Detect which cell encompasses the target text, then output its [X, Y] center coordinate. 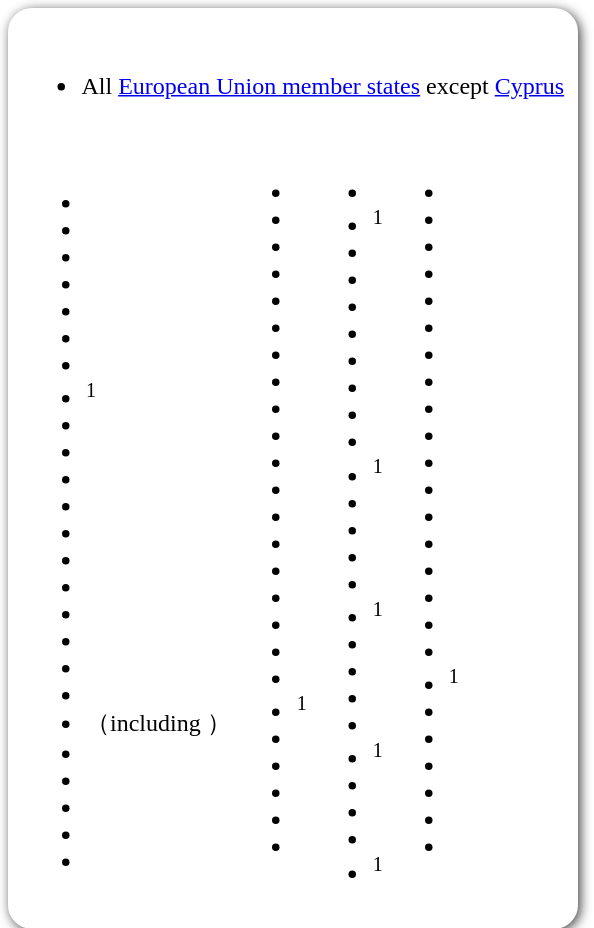
11111 [348, 518]
1（including ） [128, 518]
All European Union member states except Cyprus 1（including ） 1 11111 1 [293, 468]
